For the text-containing cell, return its midpoint in [X, Y] coordinate format. 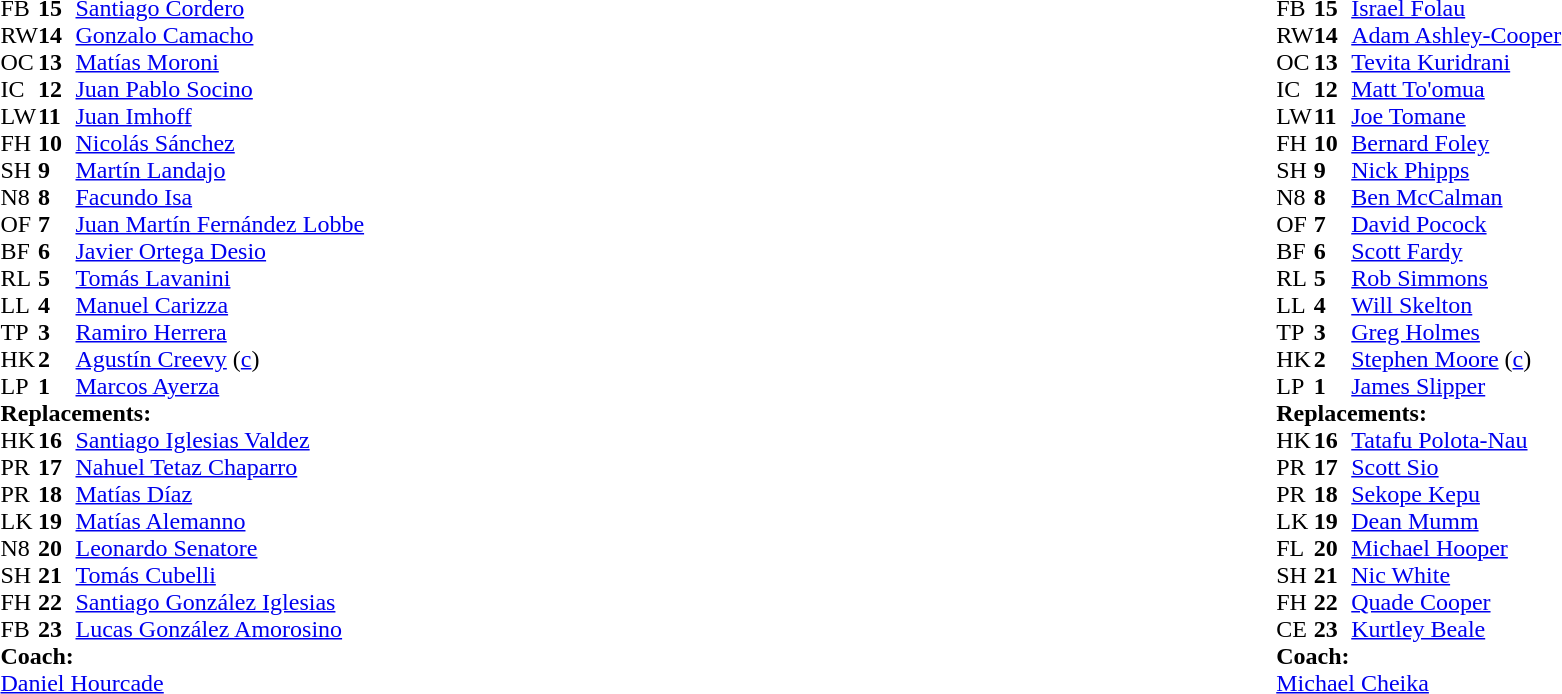
Stephen Moore (c) [1456, 360]
Marcos Ayerza [220, 386]
Juan Imhoff [220, 116]
David Pocock [1456, 224]
Ben McCalman [1456, 198]
Kurtley Beale [1456, 630]
Nick Phipps [1456, 170]
Ramiro Herrera [220, 332]
Scott Sio [1456, 468]
Nahuel Tetaz Chaparro [220, 468]
Leonardo Senatore [220, 548]
Tomás Cubelli [220, 576]
Matías Alemanno [220, 522]
Gonzalo Camacho [220, 36]
Quade Cooper [1456, 602]
Tomás Lavanini [220, 278]
Will Skelton [1456, 306]
CE [1295, 630]
James Slipper [1456, 386]
Scott Fardy [1456, 252]
Sekope Kepu [1456, 494]
Agustín Creevy (c) [220, 360]
Rob Simmons [1456, 278]
Juan Pablo Socino [220, 90]
Nic White [1456, 576]
Manuel Carizza [220, 306]
Martín Landajo [220, 170]
Joe Tomane [1456, 116]
Greg Holmes [1456, 332]
Michael Hooper [1456, 548]
Facundo Isa [220, 198]
Dean Mumm [1456, 522]
Tatafu Polota-Nau [1456, 440]
Matt To'omua [1456, 90]
Bernard Foley [1456, 144]
FB [19, 630]
Santiago González Iglesias [220, 602]
Adam Ashley-Cooper [1456, 36]
Santiago Iglesias Valdez [220, 440]
FL [1295, 548]
Lucas González Amorosino [220, 630]
Matías Díaz [220, 494]
Juan Martín Fernández Lobbe [220, 224]
Matías Moroni [220, 62]
Nicolás Sánchez [220, 144]
Tevita Kuridrani [1456, 62]
Javier Ortega Desio [220, 252]
